From the cell containing the given text, extract its center point as [X, Y] coordinate. 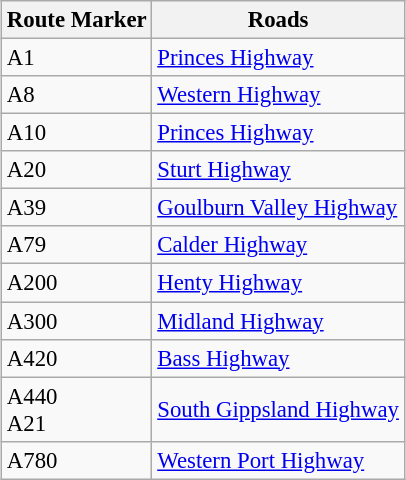
A20 [77, 170]
Western Port Highway [278, 460]
Calder Highway [278, 245]
A300 [77, 321]
A440 A21 [77, 410]
Goulburn Valley Highway [278, 208]
A200 [77, 283]
South Gippsland Highway [278, 410]
A1 [77, 58]
Route Marker [77, 20]
Roads [278, 20]
Bass Highway [278, 358]
A79 [77, 245]
A10 [77, 133]
A780 [77, 460]
A39 [77, 208]
Midland Highway [278, 321]
Western Highway [278, 95]
Henty Highway [278, 283]
A8 [77, 95]
Sturt Highway [278, 170]
A420 [77, 358]
